Extract the (X, Y) coordinate from the center of the cell holding the provided text.  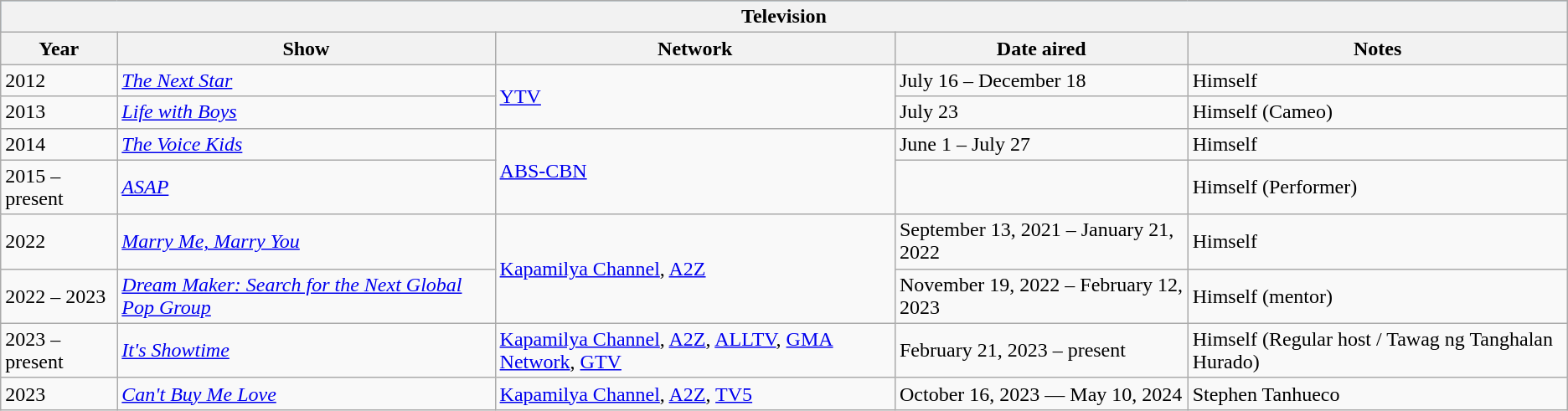
Date aired (1041, 49)
Himself (Regular host / Tawag ng Tanghalan Hurado) (1377, 350)
Television (784, 17)
2014 (59, 144)
Stephen Tanhueco (1377, 393)
July 16 – December 18 (1041, 80)
2015 – present (59, 188)
Kapamilya Channel, A2Z, ALLTV, GMA Network, GTV (695, 350)
2012 (59, 80)
October 16, 2023 — May 10, 2024 (1041, 393)
It's Showtime (307, 350)
July 23 (1041, 112)
Network (695, 49)
YTV (695, 96)
Kapamilya Channel, A2Z, TV5 (695, 393)
September 13, 2021 – January 21, 2022 (1041, 241)
November 19, 2022 – February 12, 2023 (1041, 296)
ASAP (307, 188)
Himself (Performer) (1377, 188)
Can't Buy Me Love (307, 393)
Marry Me, Marry You (307, 241)
Year (59, 49)
ABS-CBN (695, 171)
Himself (mentor) (1377, 296)
2022 (59, 241)
Life with Boys (307, 112)
Himself (Cameo) (1377, 112)
February 21, 2023 – present (1041, 350)
June 1 – July 27 (1041, 144)
2023 (59, 393)
2023 – present (59, 350)
Notes (1377, 49)
Dream Maker: Search for the Next Global Pop Group (307, 296)
2013 (59, 112)
Kapamilya Channel, A2Z (695, 269)
Show (307, 49)
2022 – 2023 (59, 296)
The Next Star (307, 80)
The Voice Kids (307, 144)
